Return [X, Y] of the center of cell containing provided text 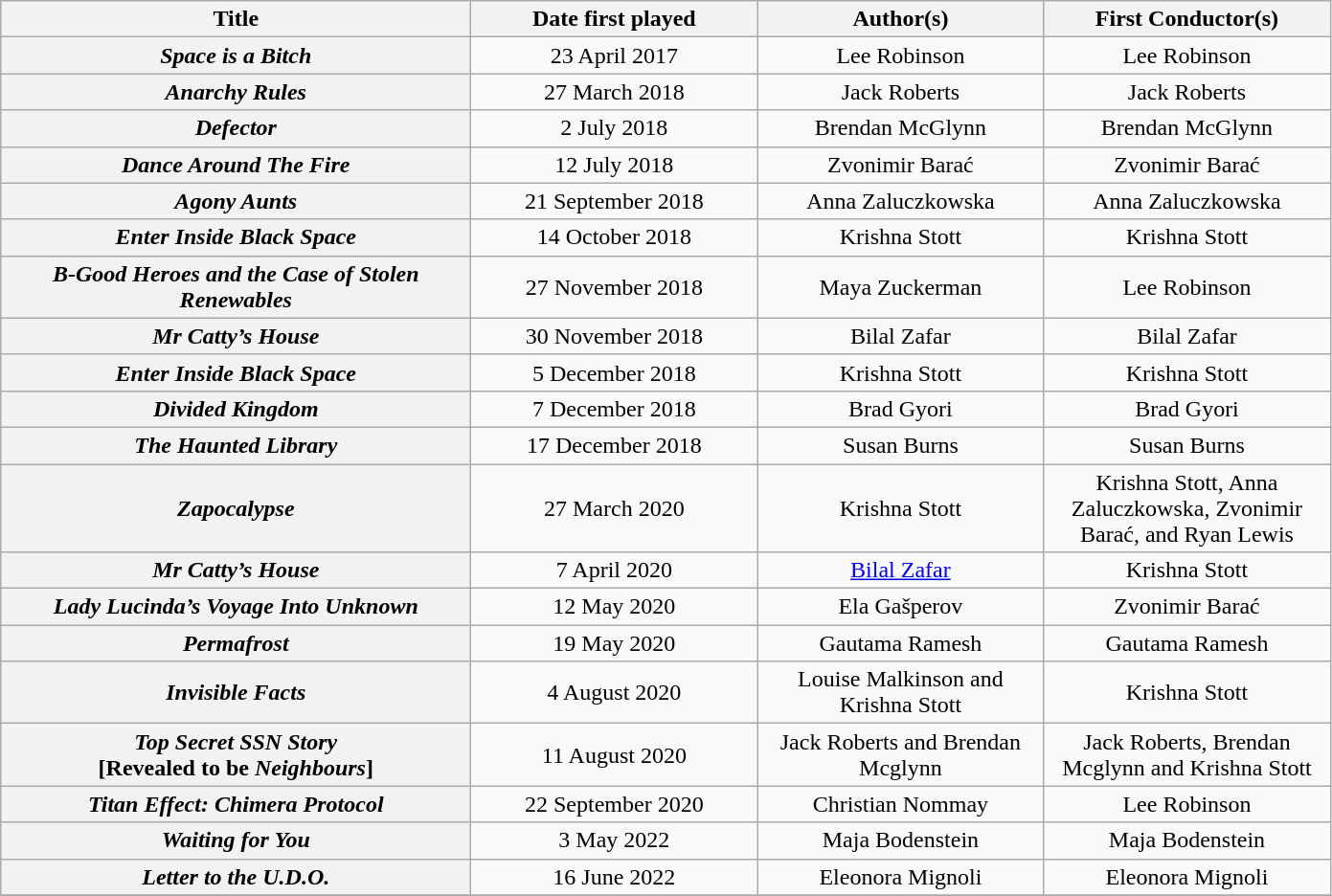
17 December 2018 [615, 445]
Titan Effect: Chimera Protocol [236, 804]
12 July 2018 [615, 165]
Dance Around The Fire [236, 165]
Divided Kingdom [236, 409]
B-Good Heroes and the Case of Stolen Renewables [236, 287]
Ela Gašperov [900, 607]
19 May 2020 [615, 643]
7 December 2018 [615, 409]
First Conductor(s) [1187, 19]
Lady Lucinda’s Voyage Into Unknown [236, 607]
Jack Roberts, Brendan Mcglynn and Krishna Stott [1187, 754]
23 April 2017 [615, 56]
Permafrost [236, 643]
Waiting for You [236, 840]
Agony Aunts [236, 201]
14 October 2018 [615, 237]
Letter to the U.D.O. [236, 877]
27 March 2020 [615, 507]
5 December 2018 [615, 372]
Date first played [615, 19]
Louise Malkinson and Krishna Stott [900, 693]
22 September 2020 [615, 804]
Jack Roberts and Brendan Mcglynn [900, 754]
The Haunted Library [236, 445]
Zapocalypse [236, 507]
Author(s) [900, 19]
30 November 2018 [615, 336]
3 May 2022 [615, 840]
Title [236, 19]
27 March 2018 [615, 92]
Anarchy Rules [236, 92]
12 May 2020 [615, 607]
7 April 2020 [615, 571]
27 November 2018 [615, 287]
Defector [236, 128]
11 August 2020 [615, 754]
16 June 2022 [615, 877]
Space is a Bitch [236, 56]
Christian Nommay [900, 804]
Krishna Stott, Anna Zaluczkowska, Zvonimir Barać, and Ryan Lewis [1187, 507]
Top Secret SSN Story[Revealed to be Neighbours] [236, 754]
2 July 2018 [615, 128]
Invisible Facts [236, 693]
21 September 2018 [615, 201]
Maya Zuckerman [900, 287]
4 August 2020 [615, 693]
